From the cell containing the given text, extract its center point as [x, y] coordinate. 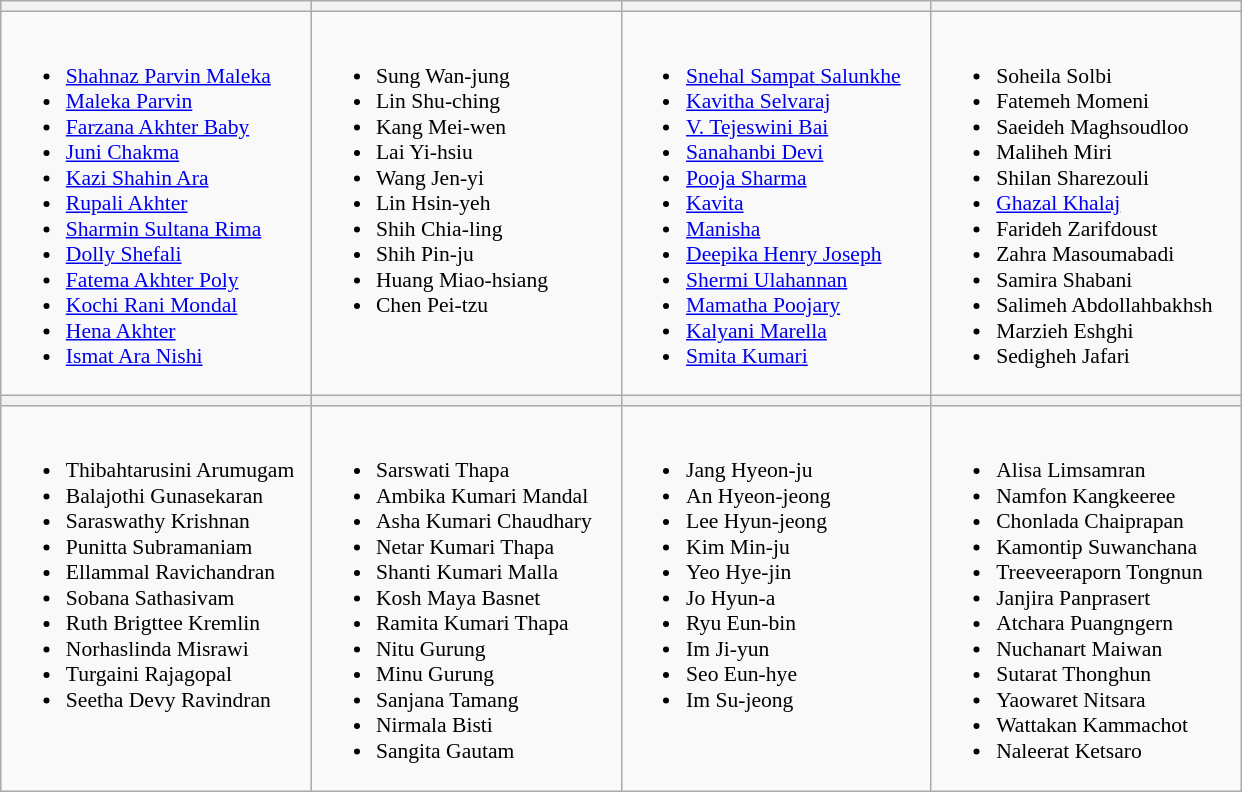
Jang Hyeon-juAn Hyeon-jeongLee Hyun-jeongKim Min-juYeo Hye-jinJo Hyun-aRyu Eun-binIm Ji-yunSeo Eun-hyeIm Su-jeong [776, 598]
Sung Wan-jungLin Shu-chingKang Mei-wenLai Yi-hsiuWang Jen-yiLin Hsin-yehShih Chia-lingShih Pin-juHuang Miao-hsiangChen Pei-tzu [466, 204]
